Output the (X, Y) coordinate of the center of the cell containing the given text.  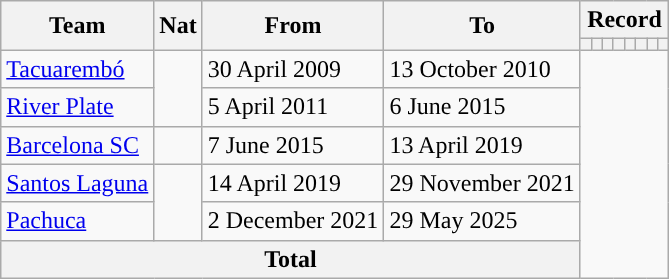
From (293, 26)
13 October 2010 (482, 69)
Tacuarembó (78, 69)
Santos Laguna (78, 183)
Team (78, 26)
Barcelona SC (78, 145)
13 April 2019 (482, 145)
7 June 2015 (293, 145)
To (482, 26)
6 June 2015 (482, 107)
5 April 2011 (293, 107)
River Plate (78, 107)
30 April 2009 (293, 69)
29 May 2025 (482, 221)
Pachuca (78, 221)
14 April 2019 (293, 183)
Total (290, 259)
2 December 2021 (293, 221)
29 November 2021 (482, 183)
Record (624, 20)
Nat (178, 26)
